Return the (X, Y) coordinate for the center point of the cell that contains the specified text.  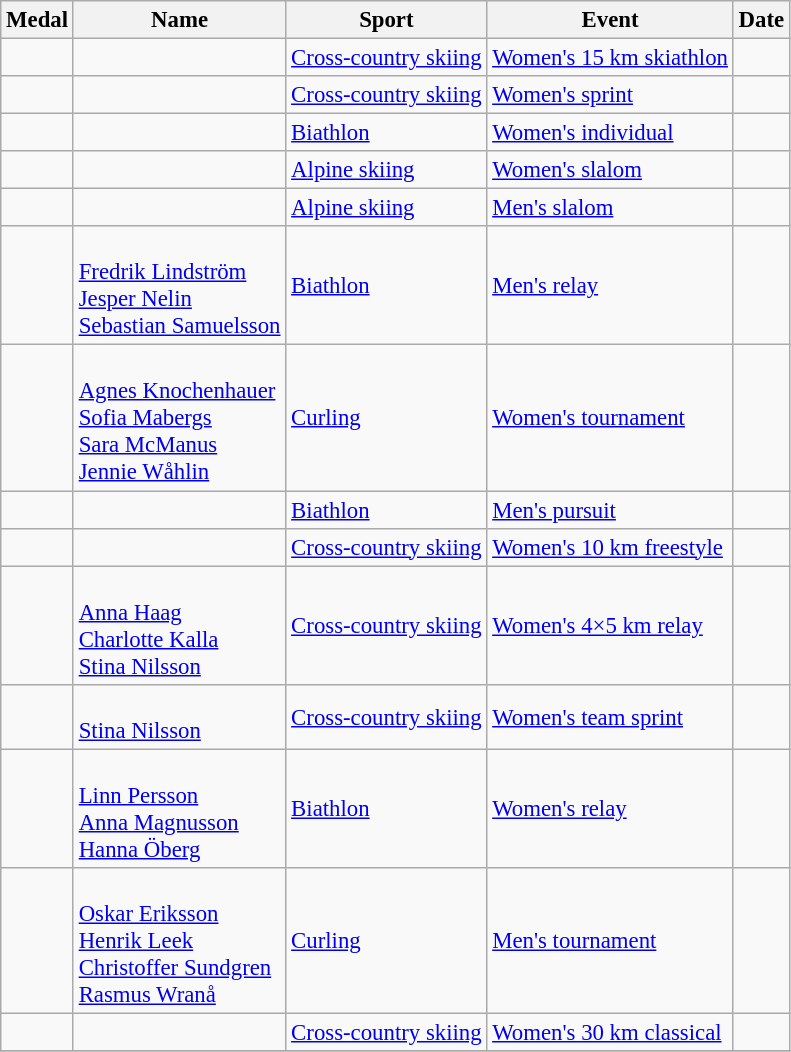
Anna HaagCharlotte KallaStina Nilsson (179, 626)
Men's relay (610, 286)
Women's team sprint (610, 716)
Fredrik LindströmJesper NelinSebastian Samuelsson (179, 286)
Women's individual (610, 133)
Medal (38, 20)
Agnes KnochenhauerSofia MabergsSara McManusJennie Wåhlin (179, 418)
Men's tournament (610, 941)
Name (179, 20)
Women's 10 km freestyle (610, 547)
Women's 15 km skiathlon (610, 58)
Women's tournament (610, 418)
Women's 30 km classical (610, 1032)
Sport (386, 20)
Date (761, 20)
Oskar ErikssonHenrik LeekChristoffer SundgrenRasmus Wranå (179, 941)
Women's slalom (610, 170)
Women's 4×5 km relay (610, 626)
Event (610, 20)
Men's pursuit (610, 510)
Men's slalom (610, 208)
Stina Nilsson (179, 716)
Women's relay (610, 808)
Linn PerssonAnna MagnussonHanna Öberg (179, 808)
Women's sprint (610, 95)
